Capture the cell that displays the provided text and extract its [X, Y] central coordinate. 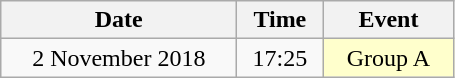
Event [388, 20]
Time [280, 20]
17:25 [280, 58]
Group A [388, 58]
2 November 2018 [119, 58]
Date [119, 20]
